Search for the cell housing the specified text and yield its [x, y] center coordinate. 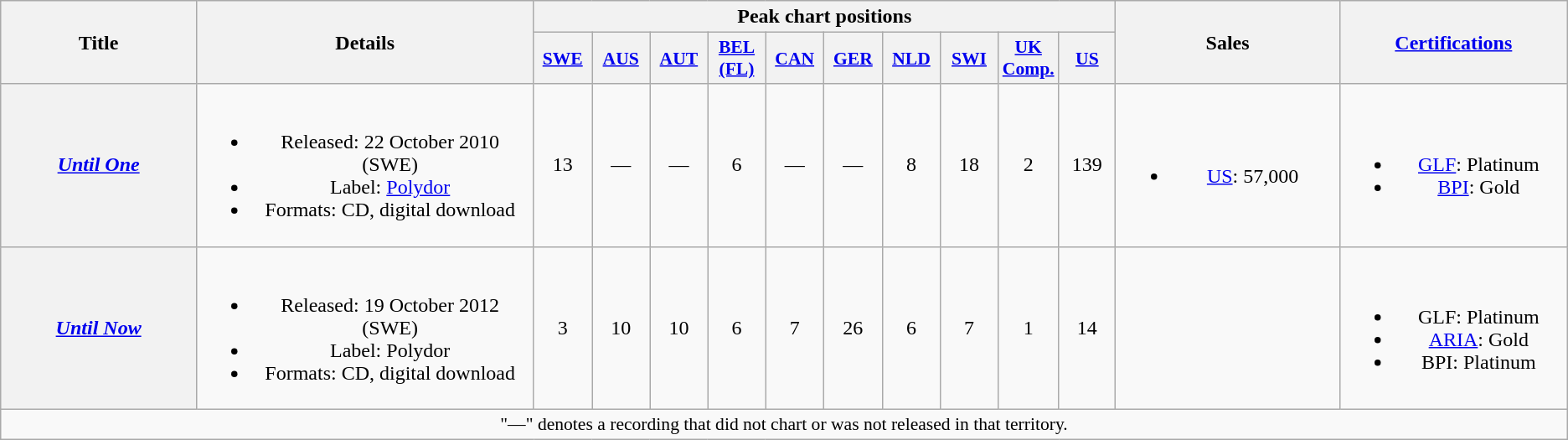
AUS [622, 59]
1 [1029, 328]
US [1087, 59]
14 [1087, 328]
BEL (FL) [737, 59]
AUT [678, 59]
"—" denotes a recording that did not chart or was not released in that territory. [784, 424]
GLF: PlatinumARIA: GoldBPI: Platinum [1453, 328]
26 [854, 328]
8 [911, 165]
Peak chart positions [824, 17]
Title [99, 42]
Sales [1228, 42]
13 [563, 165]
GLF: PlatinumBPI: Gold [1453, 165]
Until Now [99, 328]
139 [1087, 165]
2 [1029, 165]
UKComp. [1029, 59]
SWE [563, 59]
Certifications [1453, 42]
Until One [99, 165]
NLD [911, 59]
Released: 19 October 2012 (SWE)Label: PolydorFormats: CD, digital download [365, 328]
SWI [970, 59]
Released: 22 October 2010 (SWE)Label: PolydorFormats: CD, digital download [365, 165]
Details [365, 42]
18 [970, 165]
CAN [795, 59]
US: 57,000 [1228, 165]
GER [854, 59]
3 [563, 328]
